Find where the given text appears and provide that cell's center as [x, y] coordinate. 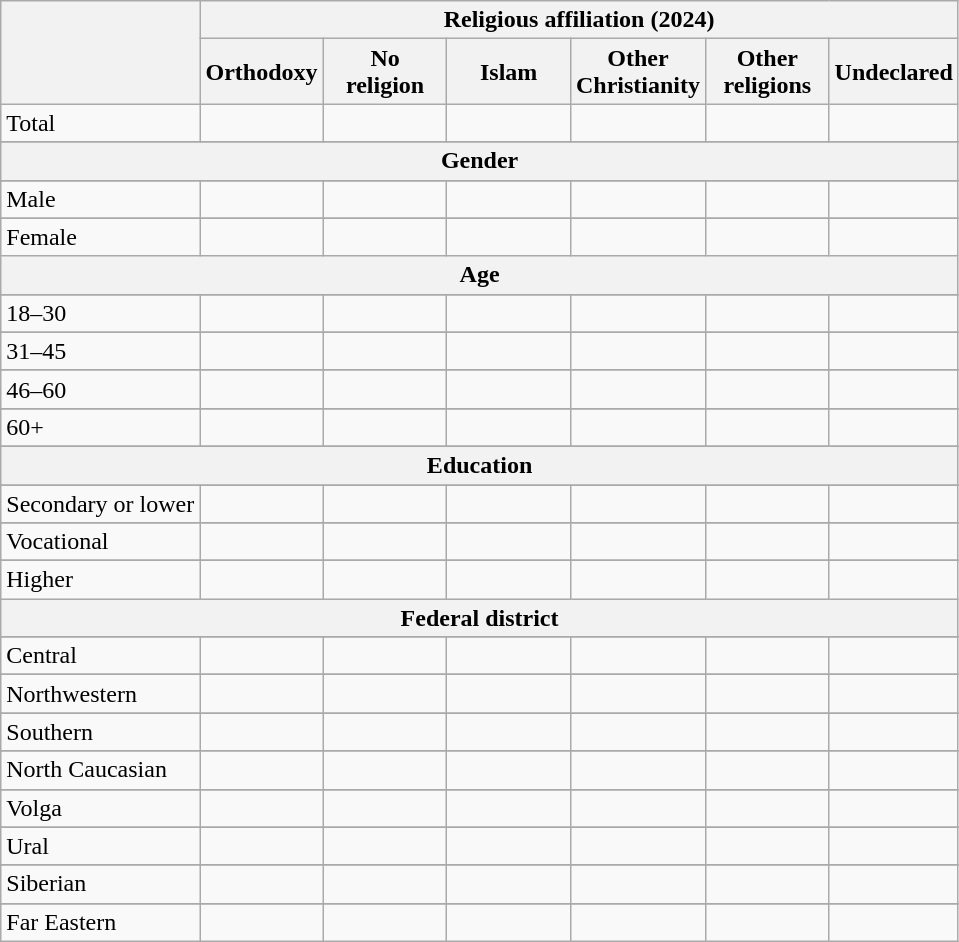
Male [100, 199]
Southern [100, 732]
Secondary or lower [100, 503]
Total [100, 123]
Other Christianity [638, 72]
46–60 [100, 389]
31–45 [100, 351]
Gender [480, 161]
Volga [100, 808]
Far Eastern [100, 922]
Education [480, 465]
Vocational [100, 542]
No religion [385, 72]
Islam [509, 72]
Religious affiliation (2024) [580, 20]
Orthodoxy [262, 72]
Other religions [768, 72]
Ural [100, 846]
18–30 [100, 313]
Siberian [100, 884]
Central [100, 656]
Age [480, 275]
Higher [100, 580]
Northwestern [100, 694]
Female [100, 237]
Undeclared [894, 72]
Federal district [480, 618]
60+ [100, 427]
North Caucasian [100, 770]
